Find where the given text appears and provide that cell's center as [X, Y] coordinate. 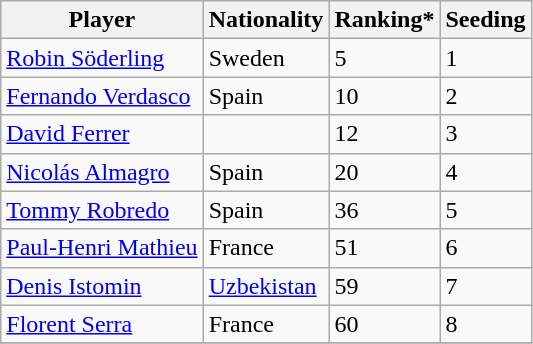
6 [486, 248]
Nationality [266, 20]
7 [486, 286]
Robin Söderling [102, 58]
51 [384, 248]
59 [384, 286]
Seeding [486, 20]
10 [384, 96]
Uzbekistan [266, 286]
2 [486, 96]
Fernando Verdasco [102, 96]
Nicolás Almagro [102, 172]
Ranking* [384, 20]
Florent Serra [102, 324]
8 [486, 324]
Sweden [266, 58]
3 [486, 134]
David Ferrer [102, 134]
20 [384, 172]
Player [102, 20]
36 [384, 210]
12 [384, 134]
4 [486, 172]
Tommy Robredo [102, 210]
1 [486, 58]
Paul-Henri Mathieu [102, 248]
60 [384, 324]
Denis Istomin [102, 286]
